Capture the cell that displays the provided text and extract its (x, y) central coordinate. 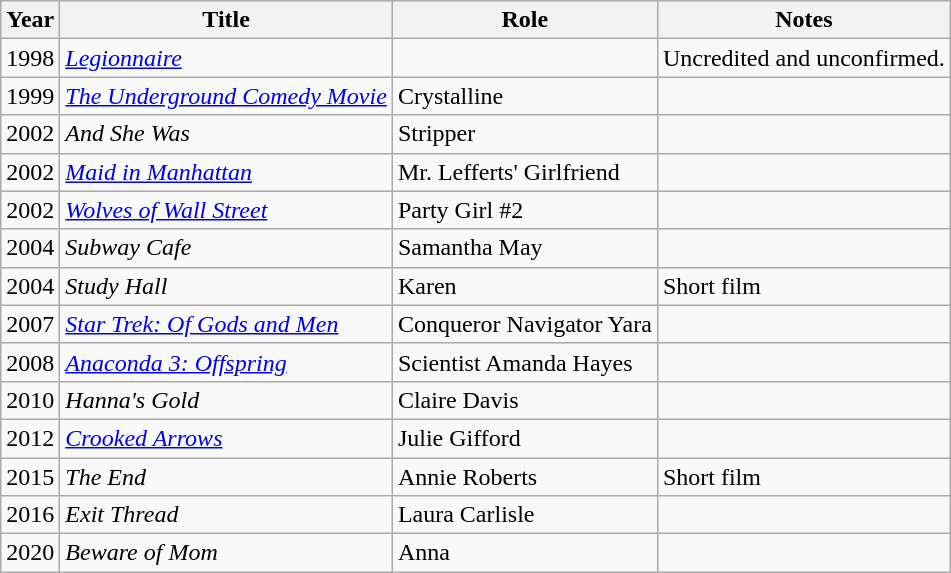
2012 (30, 438)
Legionnaire (226, 58)
Julie Gifford (524, 438)
Notes (804, 20)
Maid in Manhattan (226, 172)
2015 (30, 477)
2020 (30, 553)
Crooked Arrows (226, 438)
Anaconda 3: Offspring (226, 362)
Annie Roberts (524, 477)
Star Trek: Of Gods and Men (226, 324)
2008 (30, 362)
Subway Cafe (226, 248)
Title (226, 20)
Beware of Mom (226, 553)
Uncredited and unconfirmed. (804, 58)
Wolves of Wall Street (226, 210)
2007 (30, 324)
Scientist Amanda Hayes (524, 362)
Stripper (524, 134)
Crystalline (524, 96)
Party Girl #2 (524, 210)
Exit Thread (226, 515)
Laura Carlisle (524, 515)
The Underground Comedy Movie (226, 96)
The End (226, 477)
Mr. Lefferts' Girlfriend (524, 172)
Claire Davis (524, 400)
2010 (30, 400)
1999 (30, 96)
Anna (524, 553)
Karen (524, 286)
1998 (30, 58)
Hanna's Gold (226, 400)
Role (524, 20)
Conqueror Navigator Yara (524, 324)
And She Was (226, 134)
Study Hall (226, 286)
Samantha May (524, 248)
2016 (30, 515)
Year (30, 20)
